From the cell containing the given text, extract its center point as [X, Y] coordinate. 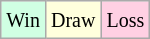
Draw [72, 20]
Win [24, 20]
Loss [126, 20]
